Provide the [X, Y] coordinate of the cell's center where the given text is located.  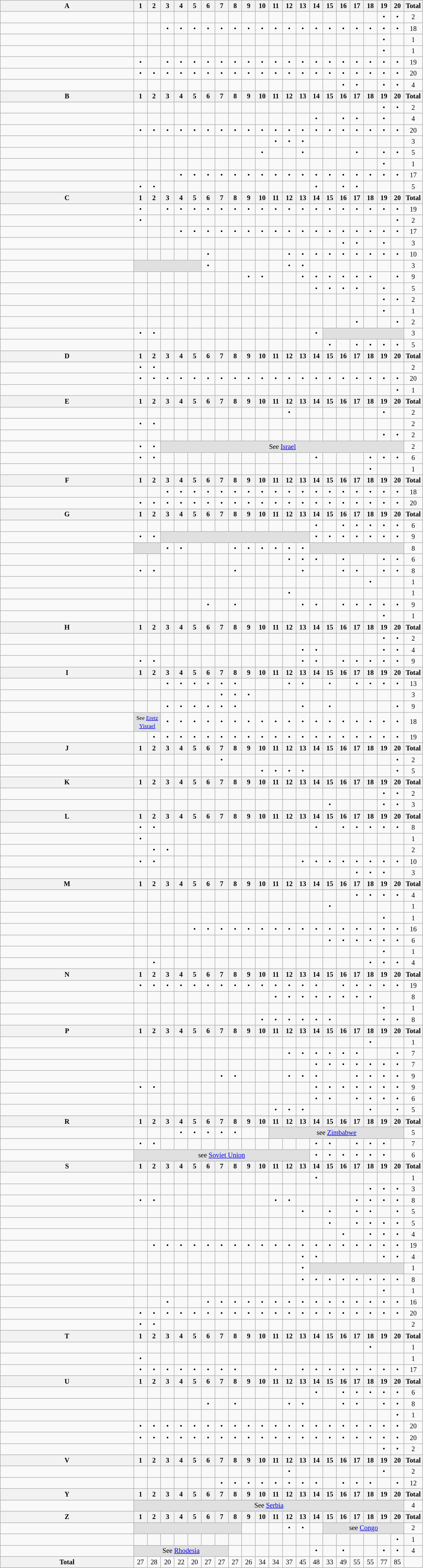
V [67, 1460]
R [67, 1121]
22 [181, 1562]
C [67, 198]
U [67, 1381]
N [67, 974]
S [67, 1166]
I [67, 673]
T [67, 1336]
26 [249, 1562]
Z [67, 1517]
45 [303, 1562]
See Eretz Yisrael [147, 722]
see Zimbabwe [336, 1133]
H [67, 627]
see Soviet Union [222, 1155]
G [67, 514]
33 [330, 1562]
B [67, 96]
F [67, 480]
37 [289, 1562]
P [67, 1031]
Y [67, 1494]
28 [154, 1562]
85 [397, 1562]
K [67, 782]
49 [343, 1562]
E [67, 401]
See Serbia [269, 1506]
see Congo [364, 1528]
M [67, 884]
77 [384, 1562]
See Rhodesia [181, 1551]
See Israel [282, 447]
J [67, 748]
48 [316, 1562]
D [67, 356]
L [67, 816]
A [67, 6]
